Locate the cell with the specified text and output its (X, Y) center coordinate. 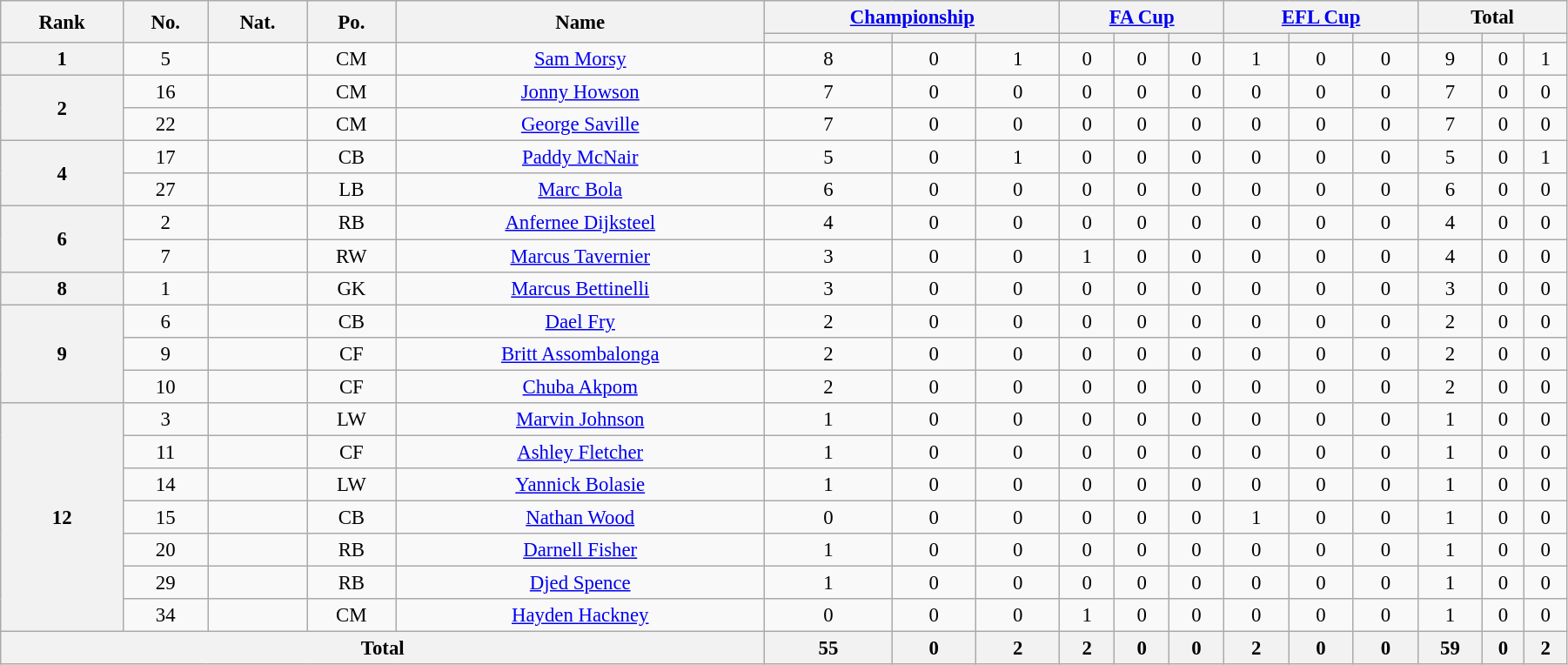
12 (63, 517)
RW (352, 256)
Anfernee Dijksteel (580, 223)
Darnell Fisher (580, 550)
27 (165, 191)
Paddy McNair (580, 158)
EFL Cup (1321, 17)
No. (165, 22)
Name (580, 22)
29 (165, 583)
34 (165, 615)
Championship (912, 17)
20 (165, 550)
15 (165, 517)
Marcus Bettinelli (580, 288)
17 (165, 158)
Jonny Howson (580, 92)
LB (352, 191)
14 (165, 485)
Britt Assombalonga (580, 353)
Marvin Johnson (580, 420)
10 (165, 386)
Yannick Bolasie (580, 485)
Po. (352, 22)
Marc Bola (580, 191)
Nat. (258, 22)
11 (165, 452)
Marcus Tavernier (580, 256)
Rank (63, 22)
22 (165, 124)
Dael Fry (580, 321)
FA Cup (1142, 17)
Nathan Wood (580, 517)
George Saville (580, 124)
59 (1451, 648)
16 (165, 92)
GK (352, 288)
Ashley Fletcher (580, 452)
Hayden Hackney (580, 615)
Chuba Akpom (580, 386)
Djed Spence (580, 583)
Sam Morsy (580, 59)
55 (828, 648)
